Return (x, y) of the center of cell containing provided text 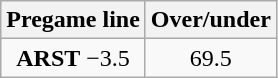
Pregame line (74, 20)
69.5 (210, 58)
ARST −3.5 (74, 58)
Over/under (210, 20)
